Determine the [X, Y] coordinate at the center of the cell enclosing the given text.  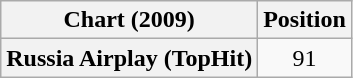
Russia Airplay (TopHit) [130, 58]
Chart (2009) [130, 20]
Position [305, 20]
91 [305, 58]
